Output the [x, y] coordinate of the center of the cell containing the given text.  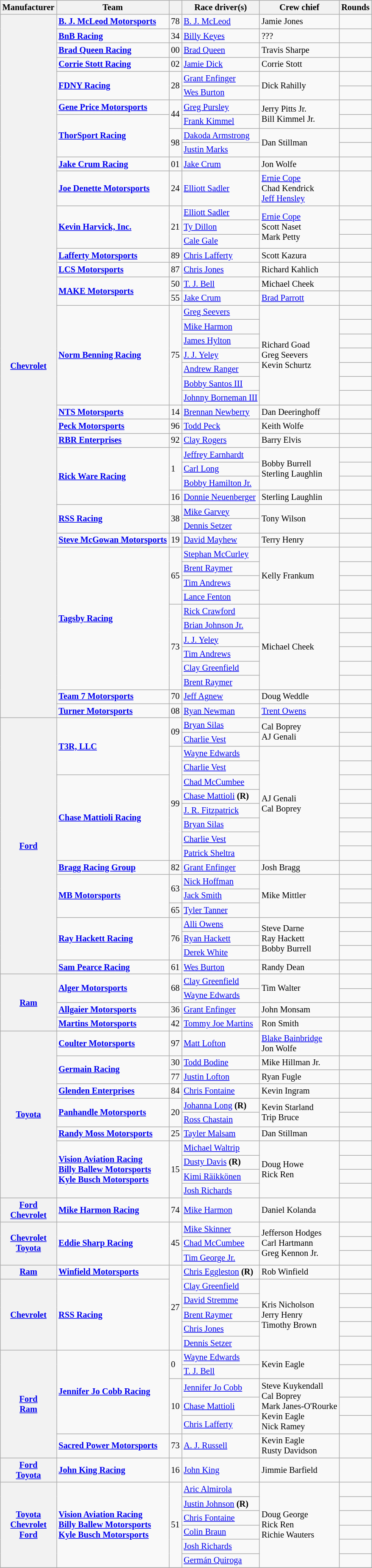
NTS Motorsports [113, 412]
25 [175, 1134]
Kevin Ingram [299, 1091]
Blake Bainbridge Jon Wolfe [299, 1043]
Ryan Newman [220, 711]
Greg Pursley [220, 107]
A. J. Russell [220, 1446]
Bobby Hamilton Jr. [220, 483]
Sterling Laughlin [299, 497]
Doug Howe Rick Ren [299, 1170]
Billy Keyes [220, 36]
Winfield Motorsports [113, 1272]
Toyota [29, 1114]
Ford [29, 846]
RBR Enterprises [113, 440]
Ray Hackett Racing [113, 939]
51 [175, 1525]
Randy Moss Motorsports [113, 1134]
87 [175, 269]
Race driver(s) [220, 7]
76 [175, 939]
78 [175, 22]
Ross Chastain [220, 1119]
Colin Braun [220, 1532]
Ryan Hackett [220, 938]
Trent Owens [299, 711]
44 [175, 114]
LCS Motorsports [113, 269]
Corrie Stott Racing [113, 64]
34 [175, 36]
John King Racing [113, 1470]
Chase Mattioli [220, 1406]
Richard Kahlich [299, 269]
Ernie Cope Scott Naset Mark Petty [299, 227]
Josh Bragg [299, 867]
Gene Price Motorsports [113, 107]
Richard Goad Greg Seevers Kevin Schurtz [299, 355]
45 [175, 1243]
Crew chief [299, 7]
Rick Ware Racing [113, 476]
Dan Deeringhoff [299, 412]
27 [175, 1308]
Mike Hillman Jr. [299, 1063]
70 [175, 696]
99 [175, 803]
Frank Kimmel [220, 121]
Keith Wolfe [299, 426]
Jon Wolfe [299, 164]
Todd Peck [220, 426]
Chris Eggleston (R) [220, 1272]
Kelly Frankum [299, 576]
Justin Marks [220, 150]
Kris Nicholson Jerry Henry Timothy Brown [299, 1314]
ThorSport Racing [113, 135]
Greg Seevers [220, 312]
Clay Rogers [220, 440]
Joe Denette Motorsports [113, 188]
Doug Weddle [299, 696]
Glenden Enterprises [113, 1091]
Jennifer Jo Cobb [220, 1388]
Brad Queen Racing [113, 50]
Dick Rahilly [299, 85]
Rob Winfield [299, 1272]
14 [175, 412]
19 [175, 540]
77 [175, 1077]
Daniel Kolanda [299, 1210]
38 [175, 518]
Mike Skinner [220, 1229]
Andrew Ranger [220, 369]
Kevin Starland Trip Bruce [299, 1112]
63 [175, 889]
0 [175, 1364]
Tayler Malsam [220, 1134]
Bobby Santos III [220, 384]
Rounds [355, 7]
Patrick Sheltra [220, 853]
1 [175, 469]
Dakoda Armstrong [220, 135]
FordChevrolet [29, 1210]
Brad Queen [220, 50]
08 [175, 711]
Travis Sharpe [299, 50]
82 [175, 867]
Terry Henry [299, 540]
MAKE Motorsports [113, 291]
09 [175, 732]
Rick Crawford [220, 611]
Jake Crum Racing [113, 164]
20 [175, 1112]
Matt Lofton [220, 1043]
Tony Wilson [299, 518]
Chase Mattioli (R) [220, 796]
Brian Johnson Jr. [220, 625]
61 [175, 967]
Norm Benning Racing [113, 355]
00 [175, 50]
Dusty Davis (R) [220, 1162]
Mike Harmon Racing [113, 1210]
Jack Smith [220, 896]
Tim Walter [299, 988]
J. R. Fitzpatrick [220, 810]
89 [175, 255]
Ron Smith [299, 1024]
Justin Johnson (R) [220, 1504]
FordRam [29, 1404]
50 [175, 284]
B. J. McLeod Motorsports [113, 22]
Tim George Jr. [220, 1258]
28 [175, 85]
24 [175, 188]
Aric Almirola [220, 1489]
Eddie Sharp Racing [113, 1243]
??? [299, 36]
Jamie Dick [220, 64]
98 [175, 142]
84 [175, 1091]
Jeffrey Earnhardt [220, 455]
Martins Motorsports [113, 1024]
30 [175, 1063]
Coulter Motorsports [113, 1043]
Jimmie Barfield [299, 1470]
Johnny Borneman III [220, 397]
John King [220, 1470]
Ty Dillon [220, 227]
Panhandle Motorsports [113, 1112]
Tagsby Racing [113, 618]
Johanna Long (R) [220, 1105]
Kevin Eagle [299, 1364]
Ryan Fugle [299, 1077]
Team [113, 7]
Jerry Pitts Jr. Bill Kimmel Jr. [299, 114]
42 [175, 1024]
David Stremme [220, 1300]
36 [175, 1010]
Kevin Harvick, Inc. [113, 227]
Nick Hoffman [220, 882]
Team 7 Motorsports [113, 696]
ChevroletToyota [29, 1243]
T3R, LLC [113, 747]
Ernie Cope Chad Kendrick Jeff Hensley [299, 188]
Stephan McCurley [220, 554]
Allgaier Motorsports [113, 1010]
Jennifer Jo Cobb Racing [113, 1392]
MB Motorsports [113, 896]
Randy Dean [299, 967]
75 [175, 355]
55 [175, 298]
Kevin Eagle Rusty Davidson [299, 1446]
Derek White [220, 953]
Tommy Joe Martins [220, 1024]
Toyota Chevrolet Ford [29, 1525]
Justin Lofton [220, 1077]
Turner Motorsports [113, 711]
B. J. McLeod [220, 22]
Sacred Power Motorsports [113, 1446]
Corrie Stott [299, 64]
Todd Bodine [220, 1063]
96 [175, 426]
01 [175, 164]
Carl Long [220, 469]
Kimi Räikkönen [220, 1176]
Chase Mattioli Racing [113, 817]
Barry Elvis [299, 440]
97 [175, 1043]
David Mayhew [220, 540]
Steve Darne Ray Hackett Bobby Burrell [299, 939]
Sam Pearce Racing [113, 967]
Scott Kazura [299, 255]
John Monsam [299, 1010]
Cal Boprey AJ Genali [299, 732]
Jamie Jones [299, 22]
James Hylton [220, 341]
92 [175, 440]
Lafferty Motorsports [113, 255]
BnB Racing [113, 36]
10 [175, 1406]
Alli Owens [220, 924]
Jefferson Hodges Carl Hartmann Greg Kennon Jr. [299, 1243]
Manufacturer [29, 7]
Jeff Agnew [220, 696]
AJ Genali Cal Boprey [299, 803]
15 [175, 1170]
Steve McGowan Motorsports [113, 540]
Doug George Rick Ren Richie Wauters [299, 1525]
Germán Quiroga [220, 1560]
74 [175, 1210]
Peck Motorsports [113, 426]
02 [175, 64]
Alger Motorsports [113, 988]
FDNY Racing [113, 85]
Brad Parrott [299, 298]
Bragg Racing Group [113, 867]
Mike Mittler [299, 896]
Germain Racing [113, 1070]
FordToyota [29, 1470]
Tyler Tanner [220, 910]
21 [175, 227]
Steve Kuykendall Cal Boprey Mark Janes-O'Rourke Kevin Eagle Nick Ramey [299, 1406]
Lance Fenton [220, 597]
Bobby Burrell Sterling Laughlin [299, 469]
Cale Gale [220, 241]
Brennan Newberry [220, 412]
Mike Garvey [220, 512]
Donnie Neuenberger [220, 497]
Michael Waltrip [220, 1148]
68 [175, 988]
